Scan for the cell matching the given text and deliver its [X, Y] coordinate at center. 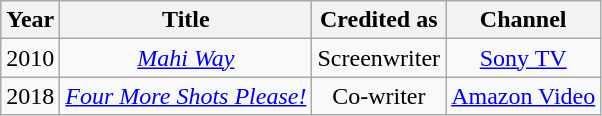
Mahi Way [186, 58]
Title [186, 20]
2018 [30, 96]
Credited as [379, 20]
Co-writer [379, 96]
Channel [524, 20]
Four More Shots Please! [186, 96]
Sony TV [524, 58]
2010 [30, 58]
Screenwriter [379, 58]
Amazon Video [524, 96]
Year [30, 20]
